Identify which cell holds the provided text, then report its [X, Y] central coordinate. 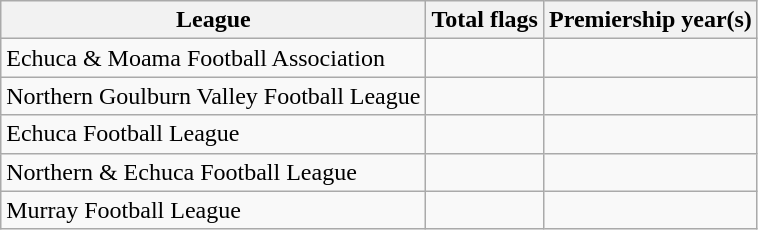
League [214, 20]
Total flags [485, 20]
Northern & Echuca Football League [214, 172]
Premiership year(s) [650, 20]
Echuca Football League [214, 134]
Northern Goulburn Valley Football League [214, 96]
Echuca & Moama Football Association [214, 58]
Murray Football League [214, 210]
